Search for the cell housing the specified text and yield its [x, y] center coordinate. 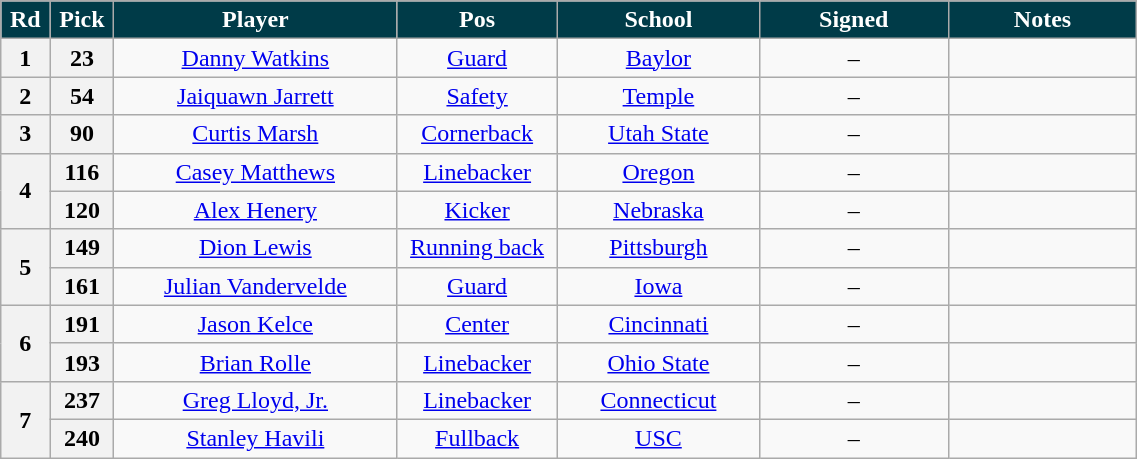
Baylor [658, 58]
Jaiquawn Jarrett [256, 96]
Connecticut [658, 400]
161 [82, 286]
Pos [478, 20]
Utah State [658, 134]
5 [26, 267]
Iowa [658, 286]
Nebraska [658, 210]
School [658, 20]
Player [256, 20]
116 [82, 172]
191 [82, 324]
Notes [1042, 20]
USC [658, 438]
120 [82, 210]
Safety [478, 96]
Pick [82, 20]
Brian Rolle [256, 362]
7 [26, 419]
149 [82, 248]
Casey Matthews [256, 172]
3 [26, 134]
1 [26, 58]
54 [82, 96]
Greg Lloyd, Jr. [256, 400]
Julian Vandervelde [256, 286]
Temple [658, 96]
Center [478, 324]
240 [82, 438]
Rd [26, 20]
Oregon [658, 172]
Alex Henery [256, 210]
6 [26, 343]
Signed [854, 20]
Pittsburgh [658, 248]
2 [26, 96]
Cincinnati [658, 324]
Running back [478, 248]
23 [82, 58]
Dion Lewis [256, 248]
Cornerback [478, 134]
237 [82, 400]
193 [82, 362]
Ohio State [658, 362]
Jason Kelce [256, 324]
4 [26, 191]
Danny Watkins [256, 58]
Kicker [478, 210]
Curtis Marsh [256, 134]
Fullback [478, 438]
90 [82, 134]
Stanley Havili [256, 438]
